Determine the [X, Y] coordinate at the center of the cell enclosing the given text.  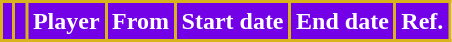
End date [342, 22]
From [140, 22]
Player [66, 22]
Ref. [422, 22]
Start date [232, 22]
